Determine the [X, Y] coordinate at the center of the cell enclosing the given text.  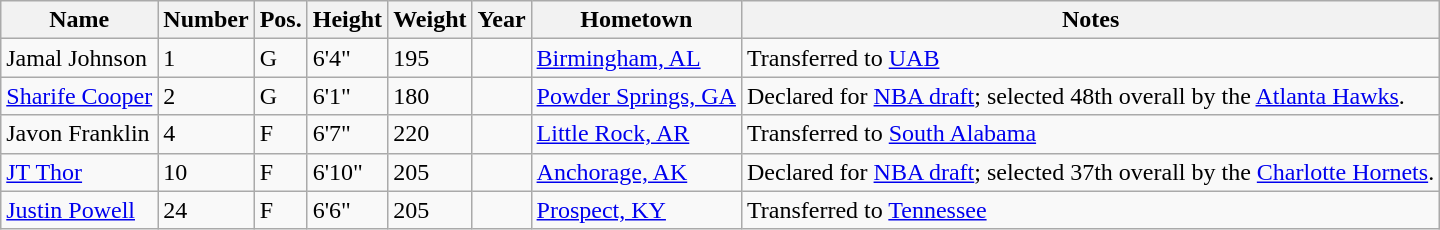
6'7" [347, 134]
2 [206, 96]
Jamal Johnson [80, 58]
Transferred to UAB [1090, 58]
Height [347, 20]
Javon Franklin [80, 134]
Year [502, 20]
Number [206, 20]
1 [206, 58]
Hometown [636, 20]
Transferred to South Alabama [1090, 134]
JT Thor [80, 172]
6'4" [347, 58]
Powder Springs, GA [636, 96]
Pos. [280, 20]
180 [430, 96]
195 [430, 58]
24 [206, 210]
Declared for NBA draft; selected 37th overall by the Charlotte Hornets. [1090, 172]
10 [206, 172]
6'6" [347, 210]
220 [430, 134]
Name [80, 20]
Little Rock, AR [636, 134]
Prospect, KY [636, 210]
Weight [430, 20]
Sharife Cooper [80, 96]
Declared for NBA draft; selected 48th overall by the Atlanta Hawks. [1090, 96]
Notes [1090, 20]
Justin Powell [80, 210]
Birmingham, AL [636, 58]
6'1" [347, 96]
Transferred to Tennessee [1090, 210]
Anchorage, AK [636, 172]
4 [206, 134]
6'10" [347, 172]
